Find where the given text appears and provide that cell's center as (X, Y) coordinate. 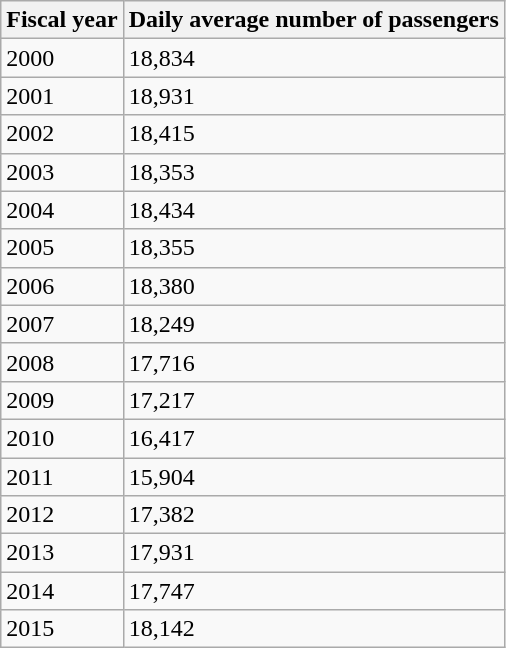
Daily average number of passengers (314, 20)
2008 (62, 362)
17,217 (314, 400)
2007 (62, 324)
18,931 (314, 96)
18,834 (314, 58)
2005 (62, 248)
2013 (62, 553)
2003 (62, 172)
18,249 (314, 324)
18,142 (314, 629)
2006 (62, 286)
17,382 (314, 515)
2004 (62, 210)
18,434 (314, 210)
18,353 (314, 172)
2014 (62, 591)
17,931 (314, 553)
Fiscal year (62, 20)
2015 (62, 629)
2010 (62, 438)
16,417 (314, 438)
15,904 (314, 477)
2009 (62, 400)
18,380 (314, 286)
2012 (62, 515)
2011 (62, 477)
2000 (62, 58)
2001 (62, 96)
2002 (62, 134)
18,415 (314, 134)
17,747 (314, 591)
17,716 (314, 362)
18,355 (314, 248)
